Extract the (x, y) coordinate from the center of the cell holding the provided text.  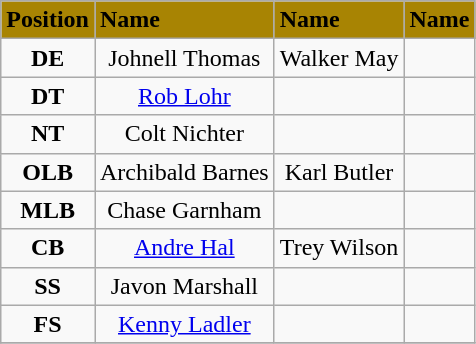
FS (48, 324)
CB (48, 248)
DT (48, 96)
Walker May (339, 58)
Karl Butler (339, 172)
Archibald Barnes (184, 172)
Position (48, 20)
Trey Wilson (339, 248)
Kenny Ladler (184, 324)
DE (48, 58)
Chase Garnham (184, 210)
Javon Marshall (184, 286)
Johnell Thomas (184, 58)
MLB (48, 210)
SS (48, 286)
Rob Lohr (184, 96)
NT (48, 134)
Colt Nichter (184, 134)
Andre Hal (184, 248)
OLB (48, 172)
